Detect which cell encompasses the target text, then output its (X, Y) center coordinate. 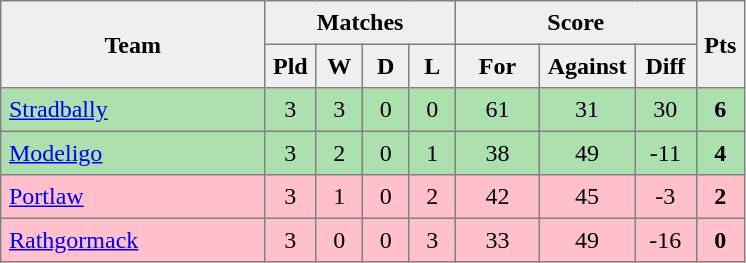
Team (133, 44)
42 (497, 197)
L (432, 66)
Score (576, 23)
45 (586, 197)
Matches (360, 23)
W (339, 66)
31 (586, 110)
30 (666, 110)
33 (497, 240)
6 (720, 110)
-16 (666, 240)
Rathgormack (133, 240)
-3 (666, 197)
Modeligo (133, 153)
Portlaw (133, 197)
Stradbally (133, 110)
-11 (666, 153)
D (385, 66)
Pts (720, 44)
Against (586, 66)
Diff (666, 66)
For (497, 66)
4 (720, 153)
38 (497, 153)
Pld (290, 66)
61 (497, 110)
